Capture the cell that displays the provided text and extract its [X, Y] central coordinate. 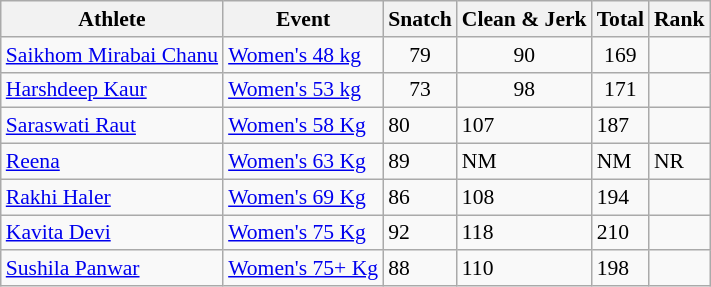
Sushila Panwar [112, 269]
210 [620, 233]
Saraswati Raut [112, 126]
Women's 75+ Kg [303, 269]
86 [420, 197]
108 [524, 197]
Women's 53 kg [303, 90]
Rakhi Haler [112, 197]
187 [620, 126]
Event [303, 19]
Women's 69 Kg [303, 197]
169 [620, 55]
118 [524, 233]
Women's 63 Kg [303, 162]
Rank [680, 19]
Harshdeep Kaur [112, 90]
Total [620, 19]
Clean & Jerk [524, 19]
88 [420, 269]
90 [524, 55]
98 [524, 90]
80 [420, 126]
89 [420, 162]
198 [620, 269]
Women's 48 kg [303, 55]
Snatch [420, 19]
107 [524, 126]
Women's 58 Kg [303, 126]
110 [524, 269]
Athlete [112, 19]
Reena [112, 162]
NR [680, 162]
Women's 75 Kg [303, 233]
Saikhom Mirabai Chanu [112, 55]
194 [620, 197]
171 [620, 90]
92 [420, 233]
73 [420, 90]
Kavita Devi [112, 233]
79 [420, 55]
